Return (X, Y) of the center of cell containing provided text 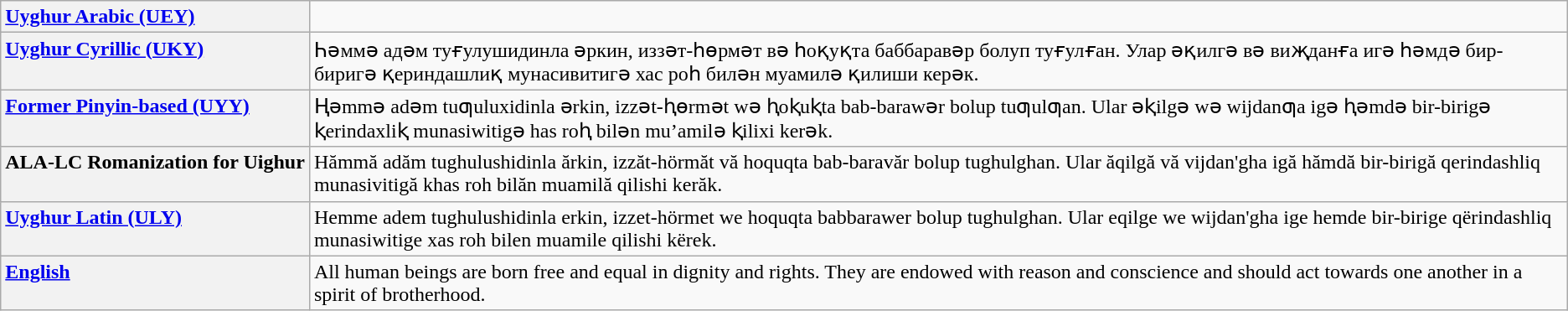
ALA-LC Romanization for Uighur (156, 174)
English (156, 283)
Uyghur Latin (ULY) (156, 228)
Former Pinyin-based (UYY) (156, 118)
Uyghur Cyrillic (UKY) (156, 61)
Uyghur Arabic (UEY) (156, 17)
